Capture the cell that displays the provided text and extract its (X, Y) central coordinate. 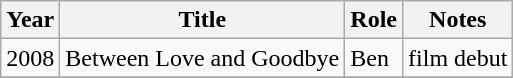
2008 (30, 58)
Role (374, 20)
Between Love and Goodbye (202, 58)
Ben (374, 58)
Title (202, 20)
Notes (458, 20)
film debut (458, 58)
Year (30, 20)
